Pinpoint the cell where the given text exists, returning its (x, y) midpoint coordinate. 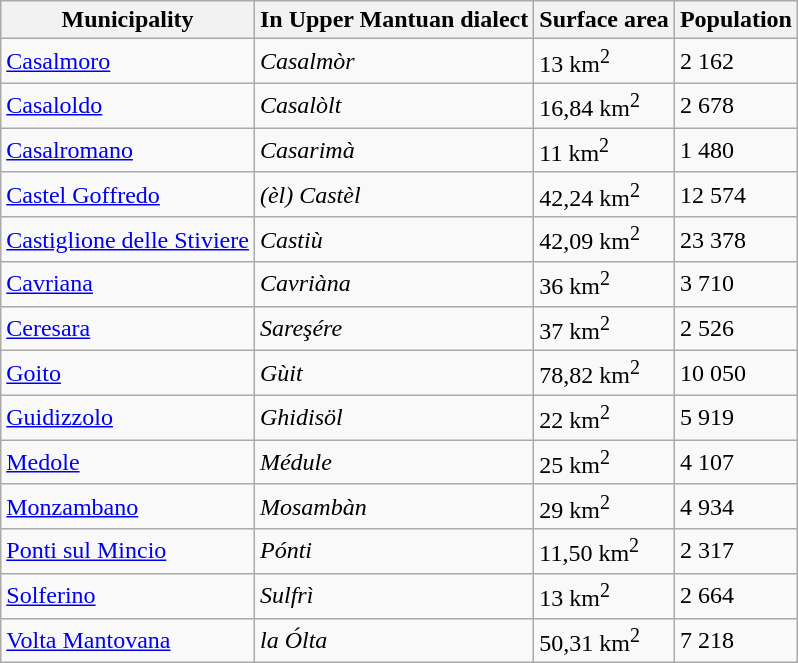
Pónti (394, 552)
Solferino (128, 596)
Gùit (394, 374)
4 107 (736, 462)
(èl) Castèl (394, 194)
Ghidisöl (394, 418)
Municipality (128, 20)
2 678 (736, 106)
2 162 (736, 62)
16,84 km2 (604, 106)
25 km2 (604, 462)
Mosambàn (394, 506)
2 317 (736, 552)
Volta Mantovana (128, 640)
37 km2 (604, 328)
Goito (128, 374)
2 526 (736, 328)
42,09 km2 (604, 240)
7 218 (736, 640)
Sulfrì (394, 596)
la Ólta (394, 640)
11 km2 (604, 150)
Population (736, 20)
2 664 (736, 596)
Casaloldo (128, 106)
10 050 (736, 374)
Castel Goffredo (128, 194)
Ponti sul Mincio (128, 552)
12 574 (736, 194)
29 km2 (604, 506)
Cavriana (128, 284)
Casalromano (128, 150)
In Upper Mantuan dialect (394, 20)
Castiù (394, 240)
36 km2 (604, 284)
50,31 km2 (604, 640)
Ceresara (128, 328)
Sareşére (394, 328)
Casalmòr (394, 62)
Médule (394, 462)
Monzambano (128, 506)
42,24 km2 (604, 194)
Medole (128, 462)
22 km2 (604, 418)
Cavriàna (394, 284)
78,82 km2 (604, 374)
1 480 (736, 150)
Castiglione delle Stiviere (128, 240)
Casalòlt (394, 106)
4 934 (736, 506)
5 919 (736, 418)
23 378 (736, 240)
3 710 (736, 284)
Casalmoro (128, 62)
11,50 km2 (604, 552)
Guidizzolo (128, 418)
Surface area (604, 20)
Casarimà (394, 150)
